Return the (x, y) coordinate for the center point of the cell that contains the specified text.  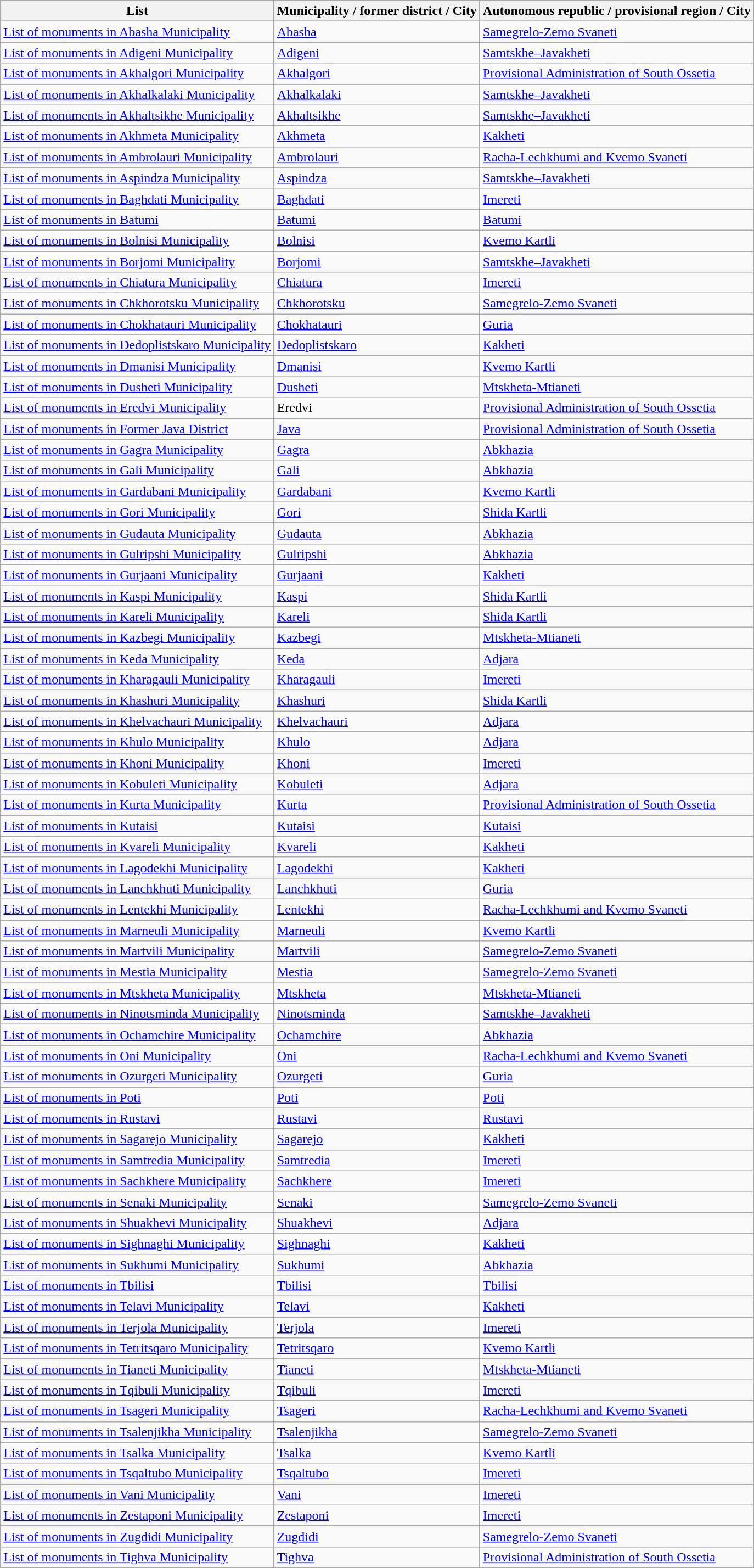
Mtskheta (376, 993)
List of monuments in Tighva Municipality (137, 1557)
List of monuments in Vani Municipality (137, 1494)
List of monuments in Abasha Municipality (137, 32)
List of monuments in Khashuri Municipality (137, 701)
Chkhorotsku (376, 304)
List of monuments in Lentekhi Municipality (137, 909)
Lanchkhuti (376, 888)
Ochamchire (376, 1035)
Municipality / former district / City (376, 11)
List of monuments in Lanchkhuti Municipality (137, 888)
Kurta (376, 805)
Gali (376, 471)
List of monuments in Khulo Municipality (137, 742)
Gardabani (376, 491)
List of monuments in Baghdati Municipality (137, 199)
Khelvachauri (376, 721)
Akhmeta (376, 136)
Ozurgeti (376, 1077)
Dusheti (376, 387)
List of monuments in Mtskheta Municipality (137, 993)
List of monuments in Akhalgori Municipality (137, 74)
List (137, 11)
List of monuments in Gudauta Municipality (137, 533)
List of monuments in Gori Municipality (137, 512)
Chokhatauri (376, 324)
Oni (376, 1056)
List of monuments in Kutaisi (137, 826)
Tsalka (376, 1453)
Tsqaltubo (376, 1474)
List of monuments in Akhmeta Municipality (137, 136)
List of monuments in Gagra Municipality (137, 450)
List of monuments in Khoni Municipality (137, 763)
Ambrolauri (376, 157)
Bolnisi (376, 240)
Tetritsqaro (376, 1348)
Sachkhere (376, 1181)
Khashuri (376, 701)
List of monuments in Gardabani Municipality (137, 491)
Akhalgori (376, 74)
Tighva (376, 1557)
Telavi (376, 1307)
Kharagauli (376, 680)
Tsalenjikha (376, 1432)
List of monuments in Chkhorotsku Municipality (137, 304)
Sagarejo (376, 1139)
Lentekhi (376, 909)
List of monuments in Gulripshi Municipality (137, 554)
List of monuments in Tsqaltubo Municipality (137, 1474)
List of monuments in Kazbegi Municipality (137, 638)
Gudauta (376, 533)
Gurjaani (376, 575)
Gagra (376, 450)
List of monuments in Kaspi Municipality (137, 596)
List of monuments in Tqibuli Municipality (137, 1390)
List of monuments in Poti (137, 1097)
Senaki (376, 1202)
List of monuments in Tbilisi (137, 1286)
Kazbegi (376, 638)
List of monuments in Sachkhere Municipality (137, 1181)
List of monuments in Adigeni Municipality (137, 53)
Kobuleti (376, 784)
List of monuments in Samtredia Municipality (137, 1160)
List of monuments in Zugdidi Municipality (137, 1536)
List of monuments in Zestaponi Municipality (137, 1515)
List of monuments in Keda Municipality (137, 659)
Autonomous republic / provisional region / City (617, 11)
List of monuments in Ambrolauri Municipality (137, 157)
List of monuments in Marneuli Municipality (137, 931)
List of monuments in Sukhumi Municipality (137, 1264)
Marneuli (376, 931)
Lagodekhi (376, 867)
List of monuments in Kharagauli Municipality (137, 680)
Akhaltsikhe (376, 115)
List of monuments in Oni Municipality (137, 1056)
Baghdati (376, 199)
List of monuments in Tetritsqaro Municipality (137, 1348)
List of monuments in Dedoplistskaro Municipality (137, 345)
Zugdidi (376, 1536)
List of monuments in Mestia Municipality (137, 972)
List of monuments in Gali Municipality (137, 471)
List of monuments in Tsalka Municipality (137, 1453)
Kareli (376, 617)
List of monuments in Martvili Municipality (137, 951)
List of monuments in Shuakhevi Municipality (137, 1223)
List of monuments in Sighnaghi Municipality (137, 1244)
Borjomi (376, 262)
List of monuments in Gurjaani Municipality (137, 575)
Eredvi (376, 408)
List of monuments in Borjomi Municipality (137, 262)
Samtredia (376, 1160)
List of monuments in Dmanisi Municipality (137, 366)
List of monuments in Kareli Municipality (137, 617)
Tianeti (376, 1369)
List of monuments in Ninotsminda Municipality (137, 1014)
Gulripshi (376, 554)
List of monuments in Sagarejo Municipality (137, 1139)
List of monuments in Ochamchire Municipality (137, 1035)
List of monuments in Tsalenjikha Municipality (137, 1432)
Khulo (376, 742)
List of monuments in Eredvi Municipality (137, 408)
List of monuments in Batumi (137, 220)
Gori (376, 512)
Adigeni (376, 53)
Keda (376, 659)
Java (376, 429)
Chiatura (376, 283)
List of monuments in Akhaltsikhe Municipality (137, 115)
Tsageri (376, 1411)
List of monuments in Aspindza Municipality (137, 178)
Khoni (376, 763)
Dmanisi (376, 366)
Aspindza (376, 178)
Zestaponi (376, 1515)
Martvili (376, 951)
List of monuments in Telavi Municipality (137, 1307)
List of monuments in Tsageri Municipality (137, 1411)
List of monuments in Rustavi (137, 1118)
Dedoplistskaro (376, 345)
List of monuments in Akhalkalaki Municipality (137, 94)
Sukhumi (376, 1264)
List of monuments in Khelvachauri Municipality (137, 721)
Kaspi (376, 596)
Tqibuli (376, 1390)
List of monuments in Kurta Municipality (137, 805)
List of monuments in Terjola Municipality (137, 1328)
Sighnaghi (376, 1244)
List of monuments in Dusheti Municipality (137, 387)
List of monuments in Ozurgeti Municipality (137, 1077)
List of monuments in Bolnisi Municipality (137, 240)
Shuakhevi (376, 1223)
List of monuments in Kvareli Municipality (137, 847)
List of monuments in Former Java District (137, 429)
Mestia (376, 972)
List of monuments in Chokhatauri Municipality (137, 324)
List of monuments in Senaki Municipality (137, 1202)
List of monuments in Kobuleti Municipality (137, 784)
Akhalkalaki (376, 94)
List of monuments in Chiatura Municipality (137, 283)
Abasha (376, 32)
Vani (376, 1494)
Ninotsminda (376, 1014)
Kvareli (376, 847)
Terjola (376, 1328)
List of monuments in Tianeti Municipality (137, 1369)
List of monuments in Lagodekhi Municipality (137, 867)
